Extract the (x, y) coordinate from the center of the cell holding the provided text.  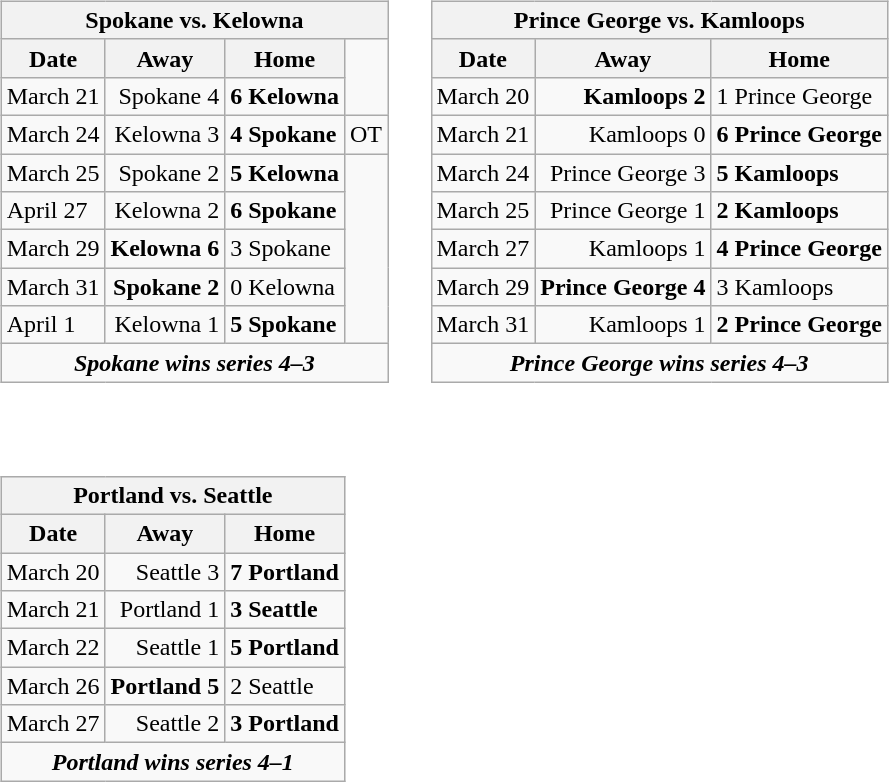
Kelowna 1 (165, 325)
Spokane 4 (165, 96)
1 Prince George (799, 96)
Portland wins series 4–1 (172, 762)
7 Portland (285, 571)
Seattle 2 (165, 724)
5 Kelowna (285, 173)
Prince George wins series 4–3 (659, 363)
6 Spokane (285, 211)
5 Kamloops (799, 173)
6 Kelowna (285, 96)
Portland 1 (165, 610)
Kamloops 0 (623, 134)
0 Kelowna (285, 287)
Kelowna 3 (165, 134)
Spokane wins series 4–3 (194, 363)
3 Kamloops (799, 287)
OT (366, 134)
4 Prince George (799, 249)
Seattle 3 (165, 571)
Seattle 1 (165, 648)
2 Seattle (285, 686)
4 Spokane (285, 134)
Prince George vs. Kamloops (659, 20)
Kelowna 2 (165, 211)
Prince George 1 (623, 211)
March 26 (53, 686)
6 Prince George (799, 134)
April 1 (53, 325)
2 Prince George (799, 325)
2 Kamloops (799, 211)
5 Spokane (285, 325)
5 Portland (285, 648)
March 22 (53, 648)
April 27 (53, 211)
3 Portland (285, 724)
Kelowna 6 (165, 249)
3 Spokane (285, 249)
Prince George 3 (623, 173)
Prince George 4 (623, 287)
Portland 5 (165, 686)
Spokane vs. Kelowna (194, 20)
Portland vs. Seattle (172, 495)
3 Seattle (285, 610)
Kamloops 2 (623, 96)
